Output the (x, y) coordinate of the center of the cell containing the given text.  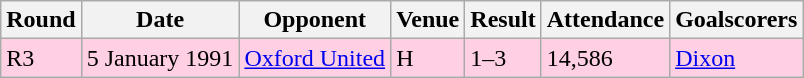
Dixon (736, 58)
Result (503, 20)
Attendance (605, 20)
Oxford United (315, 58)
14,586 (605, 58)
Goalscorers (736, 20)
Opponent (315, 20)
Venue (428, 20)
Date (160, 20)
Round (41, 20)
H (428, 58)
R3 (41, 58)
1–3 (503, 58)
5 January 1991 (160, 58)
